Detect which cell encompasses the target text, then output its (X, Y) center coordinate. 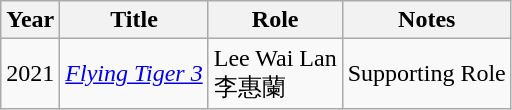
Supporting Role (426, 74)
Title (134, 20)
2021 (30, 74)
Year (30, 20)
Flying Tiger 3 (134, 74)
Role (275, 20)
Notes (426, 20)
Lee Wai Lan李惠蘭 (275, 74)
